Scan for the cell matching the given text and deliver its [x, y] coordinate at center. 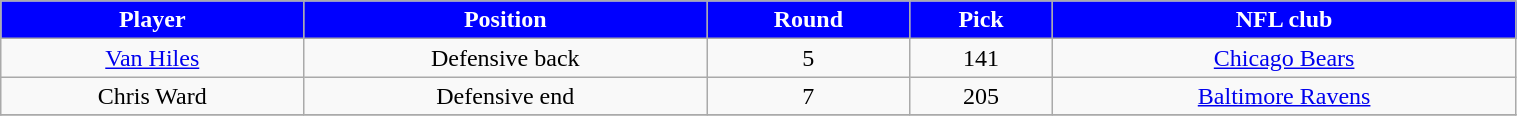
Van Hiles [152, 58]
NFL club [1284, 20]
Baltimore Ravens [1284, 96]
Chicago Bears [1284, 58]
141 [981, 58]
Defensive back [506, 58]
5 [808, 58]
Pick [981, 20]
Round [808, 20]
7 [808, 96]
Player [152, 20]
Defensive end [506, 96]
Chris Ward [152, 96]
205 [981, 96]
Position [506, 20]
